Identify which cell holds the provided text, then report its [x, y] central coordinate. 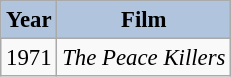
The Peace Killers [144, 58]
Film [144, 20]
Year [29, 20]
1971 [29, 58]
